Find where the given text appears and provide that cell's center as [x, y] coordinate. 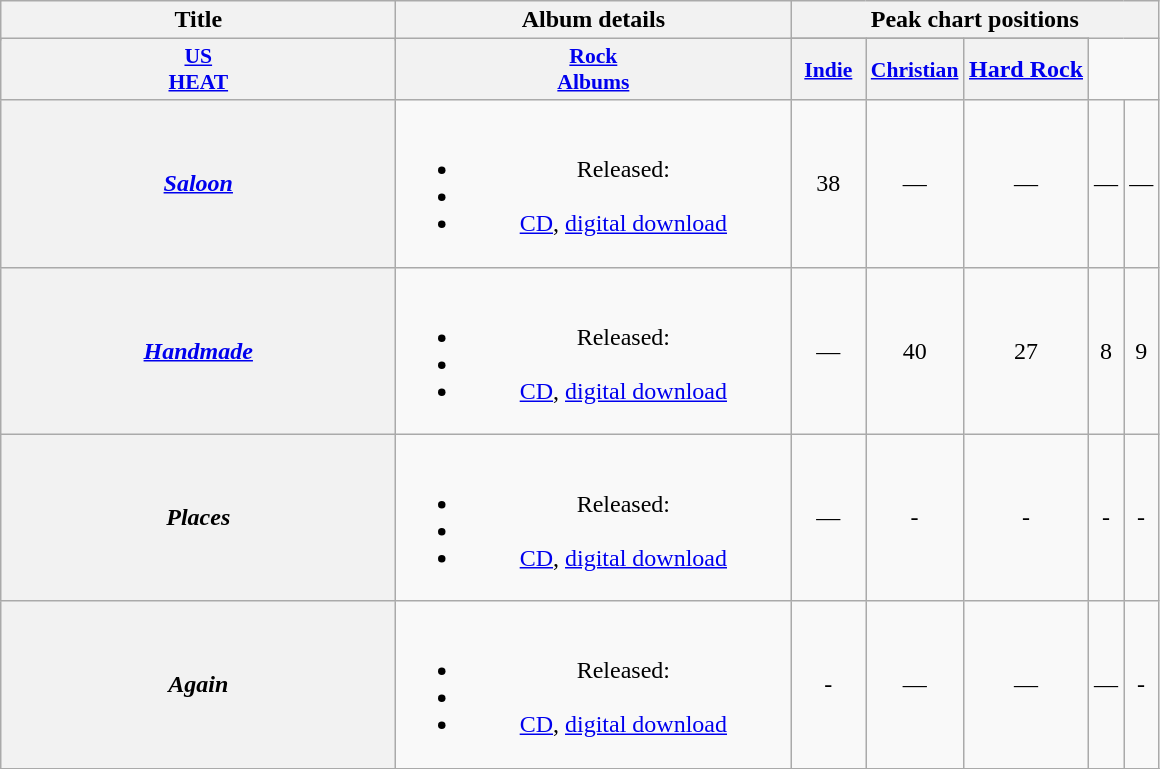
40 [915, 350]
Places [198, 518]
Handmade [198, 350]
USHEAT [198, 70]
Saloon [198, 184]
Again [198, 684]
Christian [915, 70]
RockAlbums [594, 70]
27 [1026, 350]
Indie [828, 70]
Album details [594, 20]
Peak chart positions [975, 20]
38 [828, 184]
8 [1106, 350]
Title [198, 20]
9 [1142, 350]
Hard Rock [1026, 70]
